Scan for the cell matching the given text and deliver its [x, y] coordinate at center. 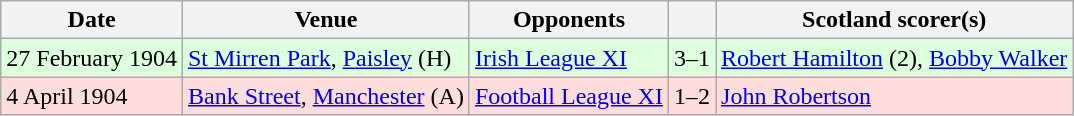
Opponents [568, 20]
Date [92, 20]
Robert Hamilton (2), Bobby Walker [894, 58]
Football League XI [568, 96]
3–1 [692, 58]
St Mirren Park, Paisley (H) [326, 58]
Scotland scorer(s) [894, 20]
Irish League XI [568, 58]
Venue [326, 20]
1–2 [692, 96]
John Robertson [894, 96]
Bank Street, Manchester (A) [326, 96]
4 April 1904 [92, 96]
27 February 1904 [92, 58]
